Detect which cell encompasses the target text, then output its [x, y] center coordinate. 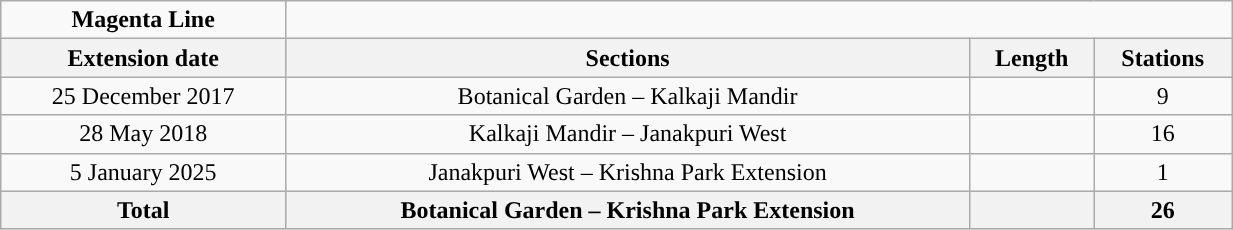
Sections [628, 58]
1 [1163, 172]
Length [1032, 58]
Botanical Garden – Krishna Park Extension [628, 210]
Botanical Garden – Kalkaji Mandir [628, 96]
Total [144, 210]
16 [1163, 134]
Janakpuri West – Krishna Park Extension [628, 172]
26 [1163, 210]
9 [1163, 96]
Kalkaji Mandir – Janakpuri West [628, 134]
28 May 2018 [144, 134]
Magenta Line [144, 20]
Extension date [144, 58]
Stations [1163, 58]
25 December 2017 [144, 96]
5 January 2025 [144, 172]
